Scan for the cell matching the given text and deliver its [x, y] coordinate at center. 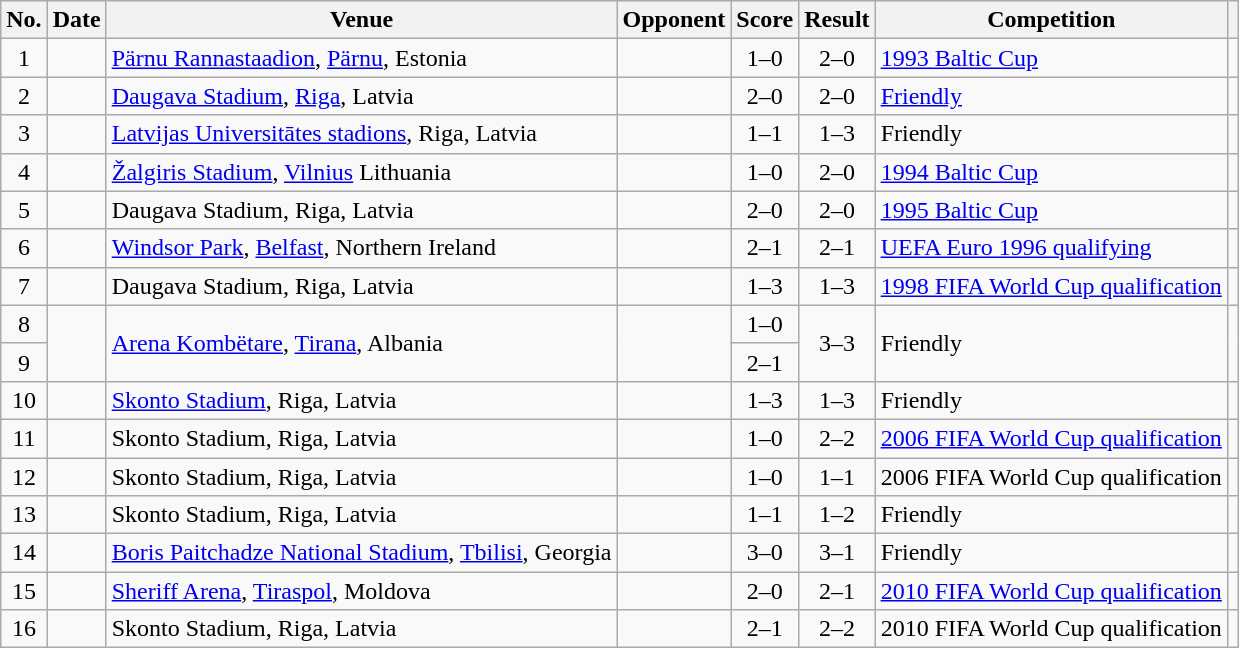
14 [24, 553]
4 [24, 172]
Competition [1051, 20]
13 [24, 515]
Result [837, 20]
12 [24, 477]
Latvijas Universitātes stadions, Riga, Latvia [362, 134]
Score [765, 20]
8 [24, 324]
Date [76, 20]
10 [24, 400]
9 [24, 362]
1993 Baltic Cup [1051, 58]
3–0 [765, 553]
11 [24, 438]
5 [24, 210]
3–1 [837, 553]
1–2 [837, 515]
1995 Baltic Cup [1051, 210]
Venue [362, 20]
1994 Baltic Cup [1051, 172]
16 [24, 629]
No. [24, 20]
1998 FIFA World Cup qualification [1051, 286]
UEFA Euro 1996 qualifying [1051, 248]
7 [24, 286]
Sheriff Arena, Tiraspol, Moldova [362, 591]
2 [24, 96]
Arena Kombëtare, Tirana, Albania [362, 343]
Opponent [674, 20]
3–3 [837, 343]
Žalgiris Stadium, Vilnius Lithuania [362, 172]
6 [24, 248]
15 [24, 591]
1 [24, 58]
3 [24, 134]
Pärnu Rannastaadion, Pärnu, Estonia [362, 58]
Boris Paitchadze National Stadium, Tbilisi, Georgia [362, 553]
Windsor Park, Belfast, Northern Ireland [362, 248]
